Pinpoint the cell where the given text exists, returning its (X, Y) midpoint coordinate. 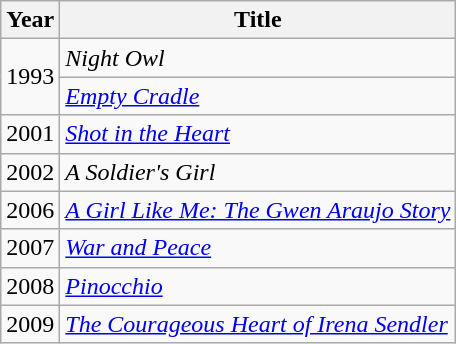
Pinocchio (258, 286)
Shot in the Heart (258, 134)
1993 (30, 77)
2002 (30, 172)
2007 (30, 248)
Title (258, 20)
2006 (30, 210)
A Girl Like Me: The Gwen Araujo Story (258, 210)
2008 (30, 286)
2001 (30, 134)
The Courageous Heart of Irena Sendler (258, 324)
Night Owl (258, 58)
A Soldier's Girl (258, 172)
Year (30, 20)
Empty Cradle (258, 96)
War and Peace (258, 248)
2009 (30, 324)
